Return the (X, Y) coordinate for the center point of the cell that contains the specified text.  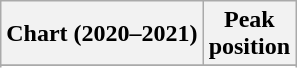
Chart (2020–2021) (102, 34)
Peakposition (249, 34)
